Provide the [x, y] coordinate of the cell's center where the given text is located.  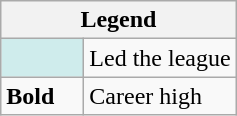
Bold [42, 96]
Career high [160, 96]
Legend [118, 20]
Led the league [160, 58]
